Detect which cell encompasses the target text, then output its [x, y] center coordinate. 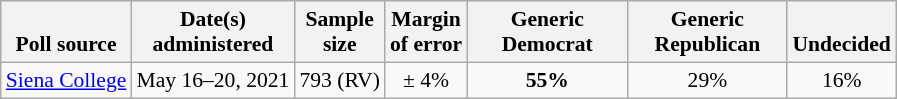
55% [547, 80]
29% [707, 80]
GenericRepublican [707, 32]
Samplesize [340, 32]
GenericDemocrat [547, 32]
16% [841, 80]
Poll source [66, 32]
793 (RV) [340, 80]
Siena College [66, 80]
May 16–20, 2021 [212, 80]
Date(s)administered [212, 32]
± 4% [426, 80]
Undecided [841, 32]
Marginof error [426, 32]
